For the text-containing cell, return its midpoint in [X, Y] coordinate format. 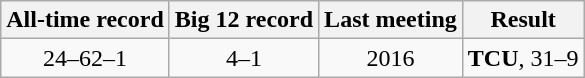
24–62–1 [86, 58]
4–1 [244, 58]
2016 [391, 58]
TCU, 31–9 [523, 58]
Big 12 record [244, 20]
All-time record [86, 20]
Result [523, 20]
Last meeting [391, 20]
